Pinpoint the cell where the given text exists, returning its [X, Y] midpoint coordinate. 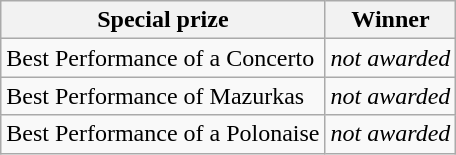
Winner [390, 20]
Best Performance of a Polonaise [163, 134]
Special prize [163, 20]
Best Performance of Mazurkas [163, 96]
Best Performance of a Concerto [163, 58]
